Locate the cell with the specified text and output its (X, Y) center coordinate. 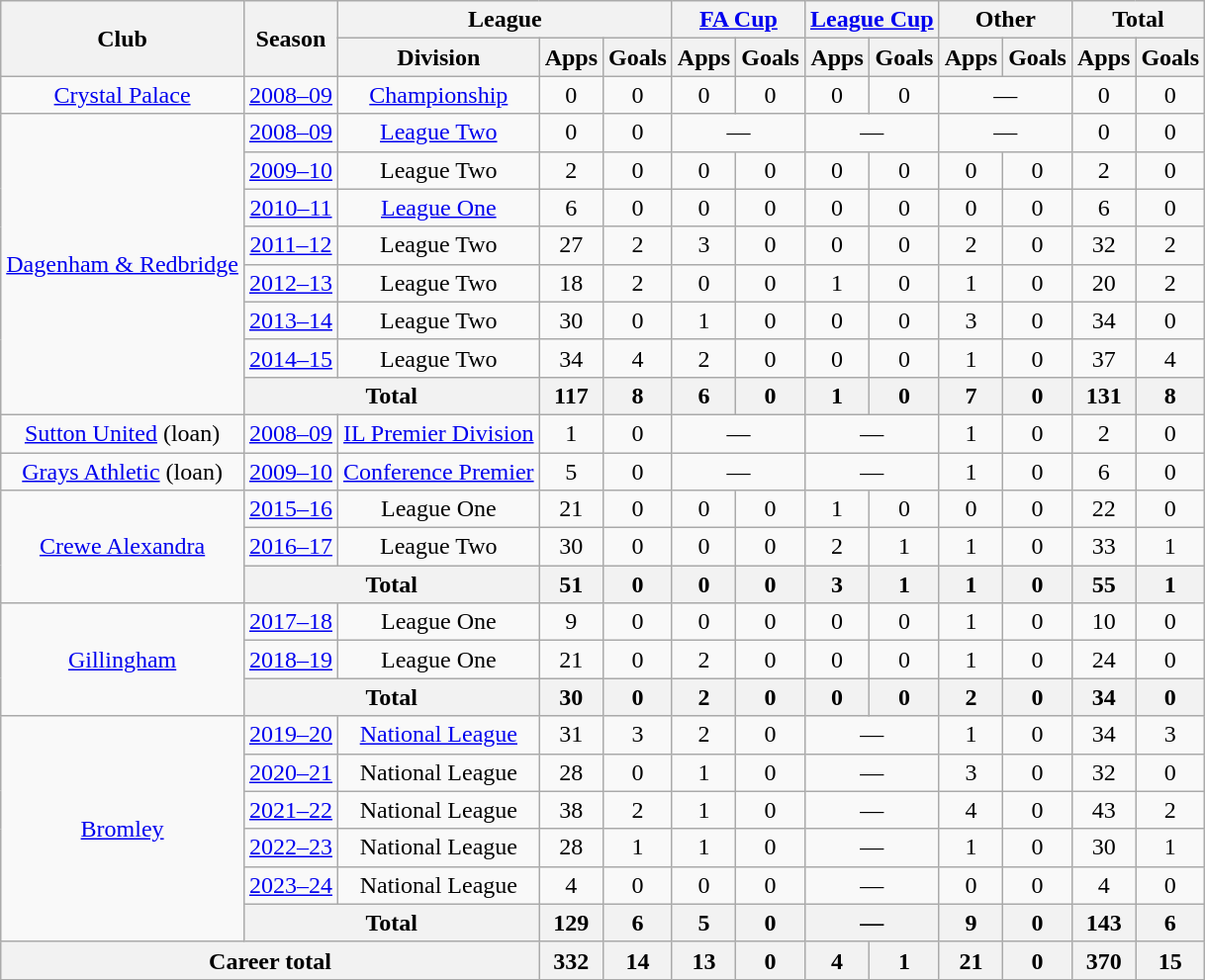
Club (123, 39)
38 (571, 810)
Bromley (123, 829)
332 (571, 960)
51 (571, 584)
2011–12 (291, 245)
Crewe Alexandra (123, 547)
Season (291, 39)
2015–16 (291, 509)
18 (571, 283)
2020–21 (291, 772)
7 (971, 396)
League (505, 20)
2019–20 (291, 735)
Grays Athletic (loan) (123, 472)
Conference Premier (438, 472)
129 (571, 923)
Dagenham & Redbridge (123, 264)
FA Cup (738, 20)
31 (571, 735)
2021–22 (291, 810)
2010–11 (291, 208)
Career total (270, 960)
43 (1103, 810)
22 (1103, 509)
117 (571, 396)
24 (1103, 660)
2013–14 (291, 320)
55 (1103, 584)
14 (638, 960)
Other (1005, 20)
IL Premier Division (438, 433)
Championship (438, 95)
Gillingham (123, 660)
143 (1103, 923)
15 (1170, 960)
Crystal Palace (123, 95)
37 (1103, 358)
131 (1103, 396)
20 (1103, 283)
2014–15 (291, 358)
2018–19 (291, 660)
2017–18 (291, 622)
10 (1103, 622)
2022–23 (291, 847)
Sutton United (loan) (123, 433)
27 (571, 245)
2016–17 (291, 547)
2023–24 (291, 885)
370 (1103, 960)
League Cup (872, 20)
13 (703, 960)
Division (438, 57)
33 (1103, 547)
2012–13 (291, 283)
